Detect which cell encompasses the target text, then output its [X, Y] center coordinate. 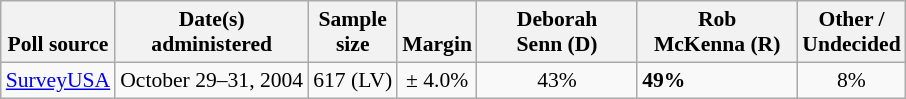
8% [851, 80]
49% [717, 80]
DeborahSenn (D) [557, 32]
Other /Undecided [851, 32]
Poll source [58, 32]
43% [557, 80]
Margin [437, 32]
RobMcKenna (R) [717, 32]
Date(s)administered [212, 32]
SurveyUSA [58, 80]
617 (LV) [352, 80]
± 4.0% [437, 80]
Samplesize [352, 32]
October 29–31, 2004 [212, 80]
